Pinpoint the cell where the given text exists, returning its (x, y) midpoint coordinate. 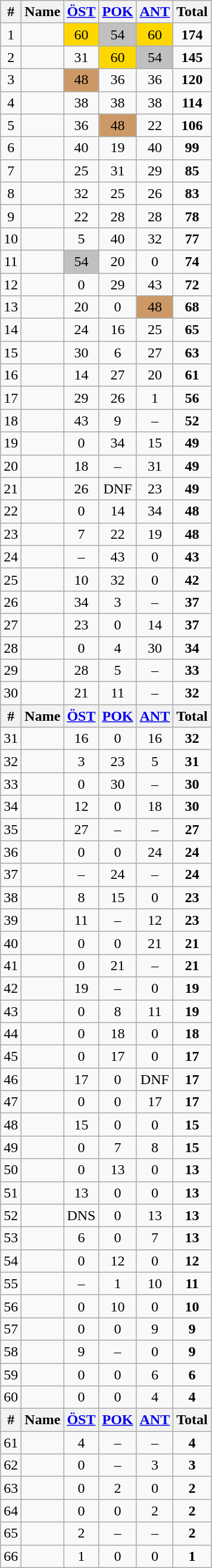
44 (11, 1034)
47 (11, 1102)
45 (11, 1057)
106 (192, 125)
99 (192, 148)
46 (11, 1079)
145 (192, 57)
41 (11, 965)
62 (11, 1465)
51 (11, 1193)
39 (11, 920)
58 (11, 1351)
53 (11, 1238)
72 (192, 285)
59 (11, 1374)
DNS (81, 1215)
78 (192, 216)
68 (192, 307)
66 (11, 1556)
114 (192, 103)
50 (11, 1170)
83 (192, 193)
55 (11, 1283)
174 (192, 35)
64 (11, 1511)
85 (192, 171)
77 (192, 239)
74 (192, 261)
35 (11, 829)
57 (11, 1329)
120 (192, 80)
